Scan for the cell matching the given text and deliver its [x, y] coordinate at center. 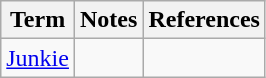
Notes [108, 20]
Junkie [38, 58]
Term [38, 20]
References [204, 20]
